Identify which cell holds the provided text, then report its (x, y) central coordinate. 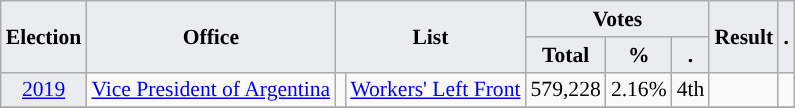
Workers' Left Front (435, 90)
Vice President of Argentina (210, 90)
Office (210, 36)
Votes (618, 19)
Election (44, 36)
Total (566, 55)
4th (691, 90)
% (639, 55)
2019 (44, 90)
2.16% (639, 90)
Result (744, 36)
579,228 (566, 90)
List (430, 36)
